Extract the [X, Y] coordinate from the center of the cell holding the provided text.  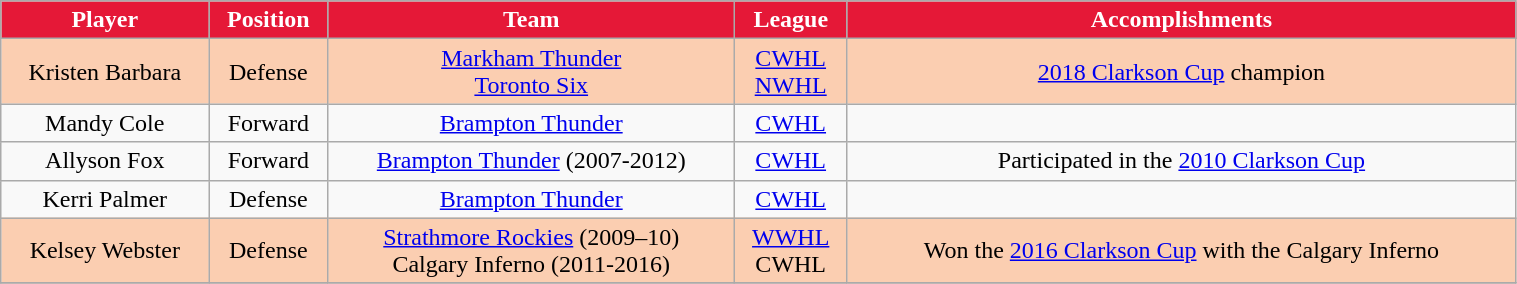
Markham ThunderToronto Six [532, 72]
League [791, 20]
2018 Clarkson Cup champion [1182, 72]
Strathmore Rockies (2009–10)Calgary Inferno (2011-2016) [532, 250]
Position [268, 20]
Kelsey Webster [105, 250]
Player [105, 20]
CWHLNWHL [791, 72]
Team [532, 20]
Kerri Palmer [105, 199]
Mandy Cole [105, 123]
Accomplishments [1182, 20]
Allyson Fox [105, 161]
WWHLCWHL [791, 250]
Brampton Thunder (2007-2012) [532, 161]
Kristen Barbara [105, 72]
Won the 2016 Clarkson Cup with the Calgary Inferno [1182, 250]
Participated in the 2010 Clarkson Cup [1182, 161]
